Search for the cell housing the specified text and yield its [X, Y] center coordinate. 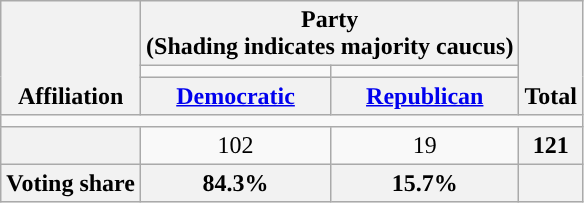
Democratic [236, 96]
Total [551, 58]
15.7% [425, 183]
Voting share [71, 183]
Party (Shading indicates majority caucus) [330, 34]
121 [551, 145]
19 [425, 145]
Affiliation [71, 58]
102 [236, 145]
Republican [425, 96]
84.3% [236, 183]
